Return the (X, Y) coordinate for the center point of the cell that contains the specified text.  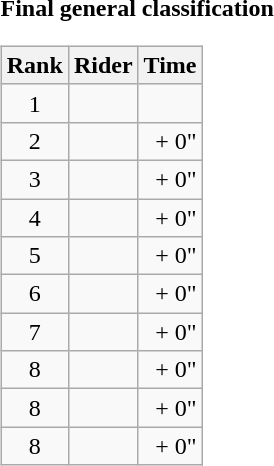
3 (34, 179)
6 (34, 294)
Rank (34, 65)
Rider (103, 65)
2 (34, 141)
4 (34, 217)
Time (170, 65)
5 (34, 256)
7 (34, 332)
1 (34, 103)
